Return the (X, Y) coordinate for the center point of the cell that contains the specified text.  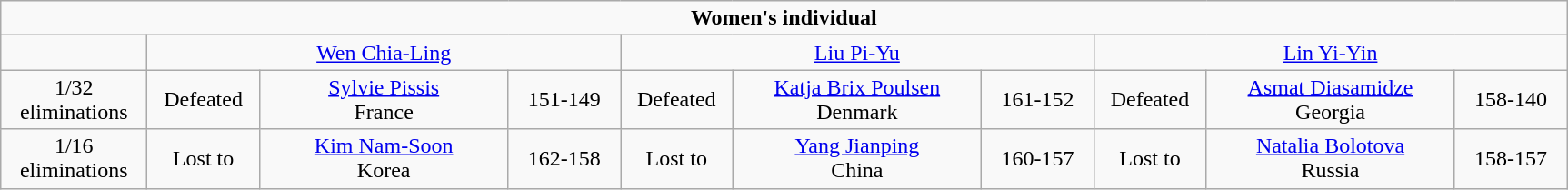
Liu Pi-Yu (856, 53)
1/16 eliminations (75, 158)
158-140 (1511, 100)
Katja Brix Poulsen Denmark (857, 100)
Wen Chia-Ling (384, 53)
162-158 (564, 158)
Sylvie Pissis France (384, 100)
1/32 eliminations (75, 100)
Natalia Bolotova Russia (1331, 158)
Lin Yi-Yin (1331, 53)
Women's individual (784, 18)
151-149 (564, 100)
161-152 (1038, 100)
158-157 (1511, 158)
160-157 (1038, 158)
Kim Nam-Soon Korea (384, 158)
Asmat Diasamidze Georgia (1331, 100)
Yang Jianping China (857, 158)
